From the cell containing the given text, extract its center point as (x, y) coordinate. 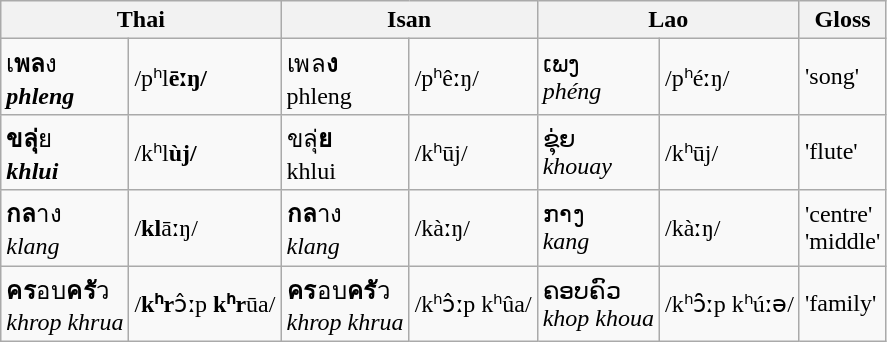
ຄອບຄົວkhop khoua (598, 304)
Lao (668, 20)
/kʰrɔ̂ːp kʰrūa/ (205, 304)
/pʰéːŋ/ (730, 77)
/pʰêːŋ/ (473, 77)
'centre''middle' (842, 228)
'family' (842, 304)
Gloss (842, 20)
/pʰlēːŋ/ (205, 77)
/klāːŋ/ (205, 228)
/kʰɔ̑ːp kʰúːə/ (730, 304)
'flute' (842, 152)
Isan (409, 20)
ຂຸ່ຍkhouay (598, 152)
'song' (842, 77)
/kʰɔ̂ːp kʰûa/ (473, 304)
/kʰlùj/ (205, 152)
ກາງkang (598, 228)
ເພງphéng (598, 77)
Thai (141, 20)
